Identify which cell holds the provided text, then report its (x, y) central coordinate. 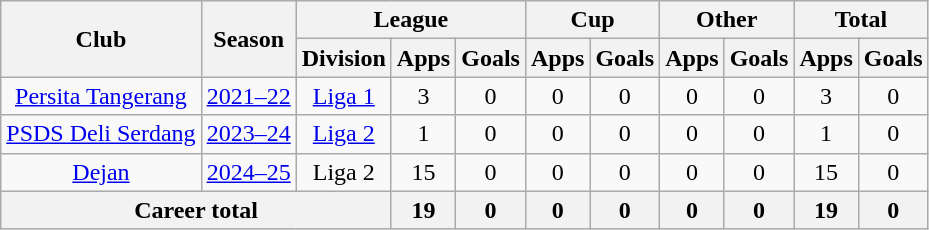
League (410, 20)
Club (101, 39)
Liga 1 (344, 96)
2021–22 (248, 96)
Other (727, 20)
Division (344, 58)
Career total (196, 210)
Total (861, 20)
Dejan (101, 172)
Cup (592, 20)
Season (248, 39)
Persita Tangerang (101, 96)
2023–24 (248, 134)
PSDS Deli Serdang (101, 134)
2024–25 (248, 172)
